For the text-containing cell, return its midpoint in [x, y] coordinate format. 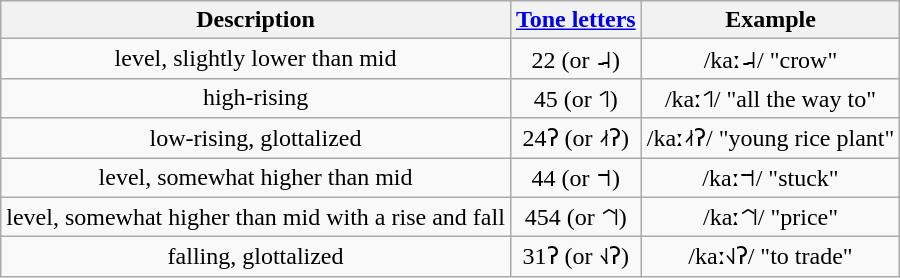
level, slightly lower than mid [256, 59]
Example [770, 20]
24ʔ (or ˨˦ʔ) [576, 138]
falling, glottalized [256, 257]
level, somewhat higher than mid [256, 178]
high-rising [256, 98]
Description [256, 20]
/kaː˦˦/ "stuck" [770, 178]
44 (or ˦˦) [576, 178]
/kaː˨˨/ "crow" [770, 59]
454 (or ˦˥˦) [576, 217]
Tone letters [576, 20]
level, somewhat higher than mid with a rise and fall [256, 217]
31ʔ (or ˧˩ʔ) [576, 257]
/kaː˦˥˦/ "price" [770, 217]
45 (or ˦˥) [576, 98]
22 (or ˨˨) [576, 59]
/kaː˦˥/ "all the way to" [770, 98]
low-rising, glottalized [256, 138]
/kaː˧˩ʔ/ "to trade" [770, 257]
/kaː˨˦ʔ/ "young rice plant" [770, 138]
